Capture the cell that displays the provided text and extract its [x, y] central coordinate. 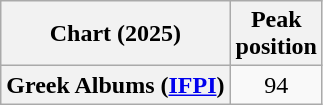
Peakposition [276, 34]
Greek Albums (IFPI) [116, 85]
94 [276, 85]
Chart (2025) [116, 34]
